Provide the [x, y] coordinate of the cell's center where the given text is located.  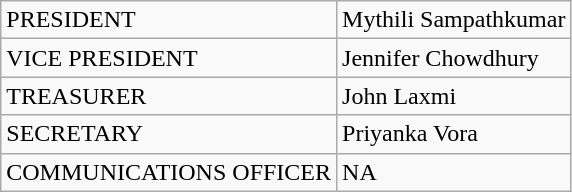
COMMUNICATIONS OFFICER [169, 172]
NA [454, 172]
Jennifer Chowdhury [454, 58]
VICE PRESIDENT [169, 58]
John Laxmi [454, 96]
TREASURER [169, 96]
Mythili Sampathkumar [454, 20]
SECRETARY [169, 134]
PRESIDENT [169, 20]
Priyanka Vora [454, 134]
